From the cell containing the given text, extract its center point as (X, Y) coordinate. 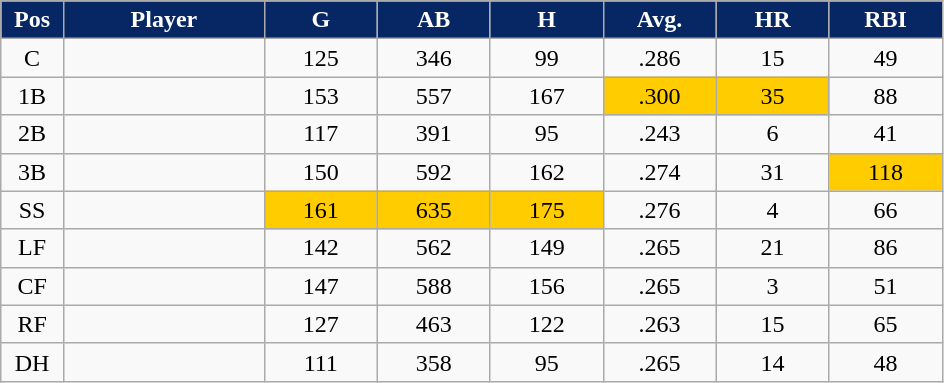
3 (772, 286)
86 (886, 248)
125 (320, 58)
LF (32, 248)
.276 (660, 210)
48 (886, 362)
HR (772, 20)
.243 (660, 134)
150 (320, 172)
DH (32, 362)
588 (434, 286)
6 (772, 134)
111 (320, 362)
2B (32, 134)
592 (434, 172)
88 (886, 96)
562 (434, 248)
Player (164, 20)
RF (32, 324)
Pos (32, 20)
H (546, 20)
142 (320, 248)
Avg. (660, 20)
149 (546, 248)
117 (320, 134)
167 (546, 96)
391 (434, 134)
118 (886, 172)
161 (320, 210)
3B (32, 172)
CF (32, 286)
127 (320, 324)
153 (320, 96)
635 (434, 210)
358 (434, 362)
156 (546, 286)
1B (32, 96)
.274 (660, 172)
31 (772, 172)
C (32, 58)
99 (546, 58)
21 (772, 248)
162 (546, 172)
557 (434, 96)
66 (886, 210)
175 (546, 210)
RBI (886, 20)
65 (886, 324)
147 (320, 286)
4 (772, 210)
41 (886, 134)
35 (772, 96)
51 (886, 286)
.300 (660, 96)
346 (434, 58)
AB (434, 20)
49 (886, 58)
14 (772, 362)
G (320, 20)
SS (32, 210)
463 (434, 324)
.286 (660, 58)
.263 (660, 324)
122 (546, 324)
